Pinpoint the cell where the given text exists, returning its [x, y] midpoint coordinate. 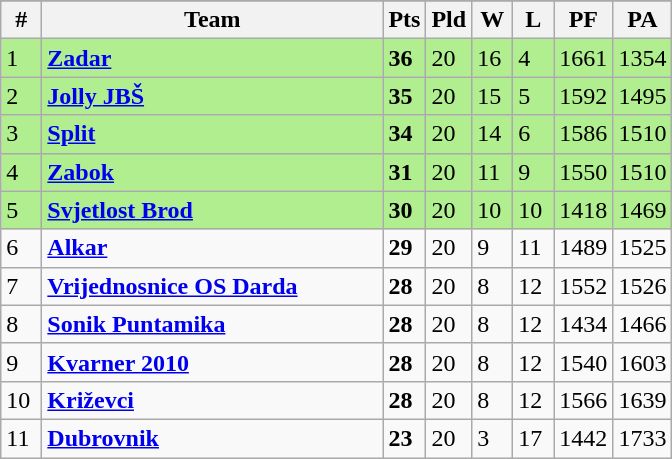
34 [404, 134]
Svjetlost Brod [212, 210]
1354 [642, 58]
Alkar [212, 248]
Pts [404, 20]
PF [584, 20]
29 [404, 248]
1434 [584, 324]
1526 [642, 286]
1469 [642, 210]
1442 [584, 438]
Kvarner 2010 [212, 362]
16 [492, 58]
1552 [584, 286]
PA [642, 20]
Split [212, 134]
Sonik Puntamika [212, 324]
17 [534, 438]
1586 [584, 134]
1466 [642, 324]
1418 [584, 210]
1592 [584, 96]
31 [404, 172]
35 [404, 96]
Vrijednosnice OS Darda [212, 286]
1550 [584, 172]
W [492, 20]
36 [404, 58]
15 [492, 96]
1603 [642, 362]
# [22, 20]
2 [22, 96]
1661 [584, 58]
Jolly JBŠ [212, 96]
Dubrovnik [212, 438]
Križevci [212, 400]
30 [404, 210]
7 [22, 286]
Team [212, 20]
1566 [584, 400]
14 [492, 134]
1733 [642, 438]
Zadar [212, 58]
Pld [449, 20]
1639 [642, 400]
Zabok [212, 172]
1 [22, 58]
1540 [584, 362]
1525 [642, 248]
L [534, 20]
1489 [584, 248]
1495 [642, 96]
23 [404, 438]
